Extract the (X, Y) coordinate from the center of the cell holding the provided text.  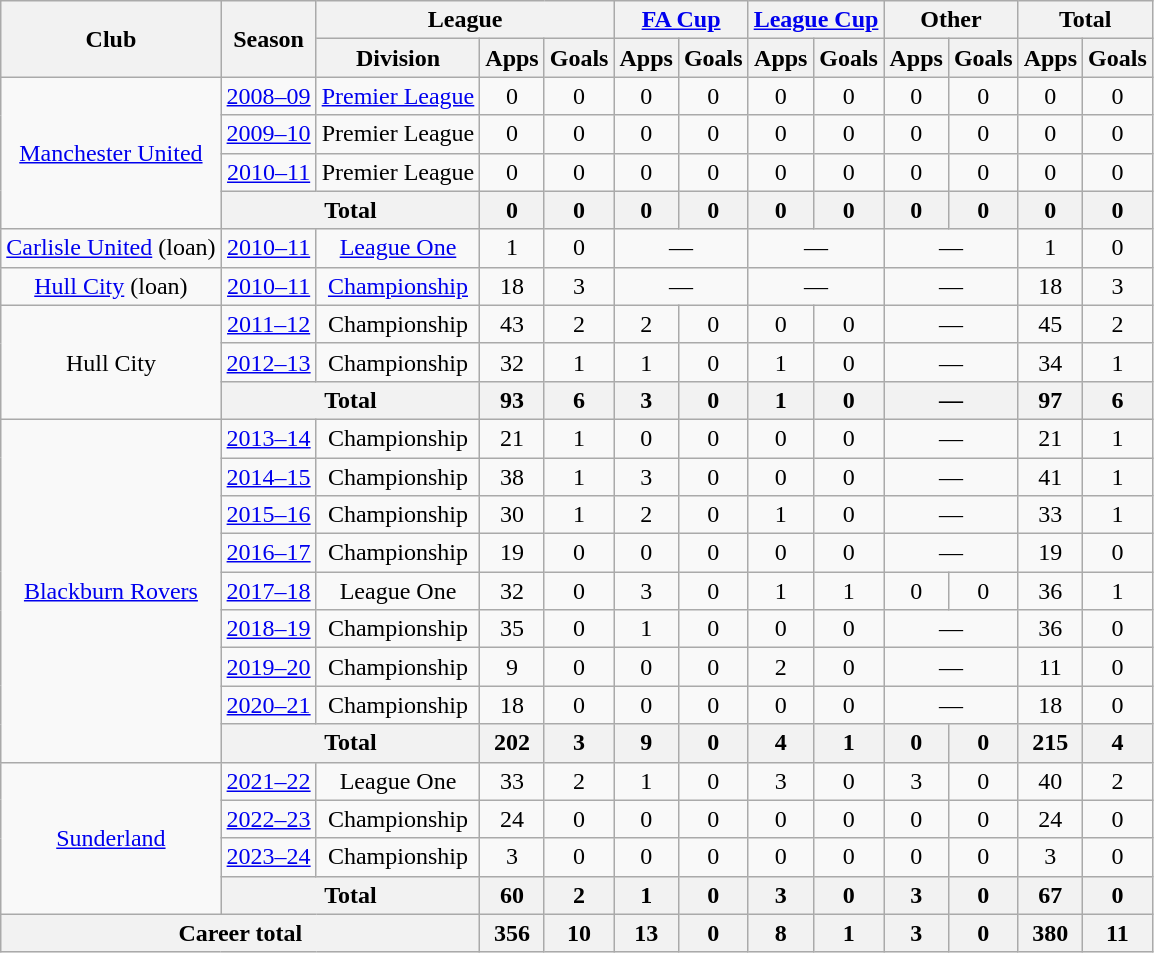
Hull City (loan) (111, 286)
2021–22 (268, 781)
2012–13 (268, 362)
41 (1050, 477)
FA Cup (681, 20)
Sunderland (111, 838)
Season (268, 39)
10 (579, 933)
2015–16 (268, 515)
Carlisle United (loan) (111, 248)
Blackburn Rovers (111, 590)
Career total (240, 933)
35 (512, 629)
38 (512, 477)
13 (646, 933)
215 (1050, 743)
34 (1050, 362)
League Cup (816, 20)
2023–24 (268, 857)
Hull City (111, 362)
2009–10 (268, 134)
2017–18 (268, 591)
202 (512, 743)
380 (1050, 933)
40 (1050, 781)
2020–21 (268, 705)
97 (1050, 400)
356 (512, 933)
93 (512, 400)
2022–23 (268, 819)
2011–12 (268, 324)
8 (780, 933)
2018–19 (268, 629)
2008–09 (268, 96)
2016–17 (268, 553)
60 (512, 895)
2014–15 (268, 477)
45 (1050, 324)
Other (951, 20)
67 (1050, 895)
Club (111, 39)
43 (512, 324)
2013–14 (268, 438)
Division (398, 58)
League (465, 20)
2019–20 (268, 667)
30 (512, 515)
Manchester United (111, 153)
